Scan for the cell matching the given text and deliver its [X, Y] coordinate at center. 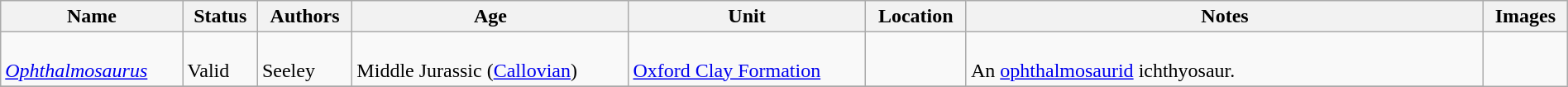
Unit [747, 17]
An ophthalmosaurid ichthyosaur. [1224, 60]
Middle Jurassic (Callovian) [490, 60]
Authors [304, 17]
Oxford Clay Formation [747, 60]
Valid [220, 60]
Status [220, 17]
Age [490, 17]
Ophthalmosaurus [92, 60]
Location [915, 17]
Images [1526, 17]
Seeley [304, 60]
Notes [1224, 17]
Name [92, 17]
